Identify which cell holds the provided text, then report its (x, y) central coordinate. 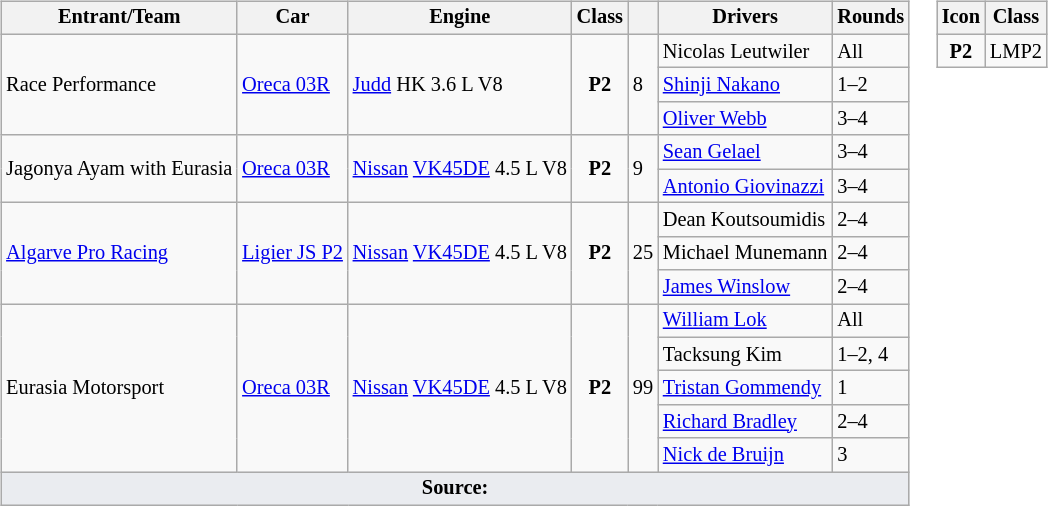
Sean Gelael (745, 152)
Nick de Bruijn (745, 455)
LMP2 (1016, 51)
Race Performance (119, 84)
8 (643, 84)
Dean Koutsoumidis (745, 220)
1–2 (870, 85)
Judd HK 3.6 L V8 (460, 84)
Source: (455, 489)
25 (643, 254)
Engine (460, 18)
Eurasia Motorsport (119, 388)
1 (870, 388)
Nicolas Leutwiler (745, 51)
Entrant/Team (119, 18)
9 (643, 168)
3 (870, 455)
Michael Munemann (745, 253)
Drivers (745, 18)
Antonio Giovinazzi (745, 186)
Jagonya Ayam with Eurasia (119, 168)
Oliver Webb (745, 119)
William Lok (745, 321)
Tacksung Kim (745, 354)
Richard Bradley (745, 422)
Icon (961, 18)
Tristan Gommendy (745, 388)
James Winslow (745, 287)
Car (292, 18)
1–2, 4 (870, 354)
Ligier JS P2 (292, 254)
Algarve Pro Racing (119, 254)
Shinji Nakano (745, 85)
Rounds (870, 18)
99 (643, 388)
